Find where the given text appears and provide that cell's center as [X, Y] coordinate. 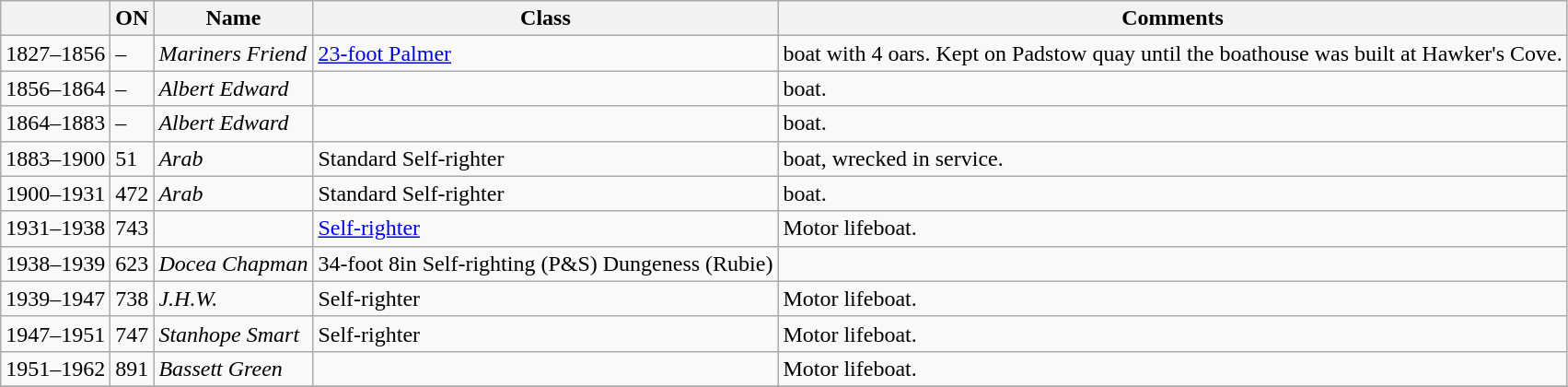
1900–1931 [55, 193]
1864–1883 [55, 123]
623 [133, 264]
Stanhope Smart [234, 334]
738 [133, 299]
1939–1947 [55, 299]
1951–1962 [55, 369]
Comments [1173, 18]
Name [234, 18]
Docea Chapman [234, 264]
747 [133, 334]
743 [133, 229]
1938–1939 [55, 264]
23-foot Palmer [545, 53]
51 [133, 158]
Mariners Friend [234, 53]
Bassett Green [234, 369]
34-foot 8in Self-righting (P&S) Dungeness (Rubie) [545, 264]
1947–1951 [55, 334]
boat with 4 oars. Kept on Padstow quay until the boathouse was built at Hawker's Cove. [1173, 53]
1827–1856 [55, 53]
1856–1864 [55, 88]
472 [133, 193]
891 [133, 369]
1931–1938 [55, 229]
1883–1900 [55, 158]
Class [545, 18]
ON [133, 18]
boat, wrecked in service. [1173, 158]
J.H.W. [234, 299]
